Extract the (X, Y) coordinate from the center of the cell holding the provided text.  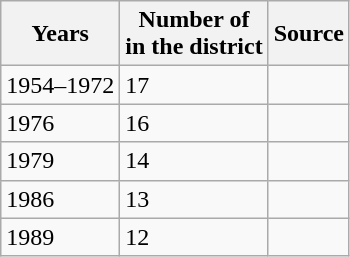
1954–1972 (60, 85)
Source (308, 34)
1986 (60, 199)
1976 (60, 123)
13 (194, 199)
12 (194, 237)
1979 (60, 161)
Number of in the district (194, 34)
17 (194, 85)
16 (194, 123)
1989 (60, 237)
14 (194, 161)
Years (60, 34)
